Capture the cell that displays the provided text and extract its [X, Y] central coordinate. 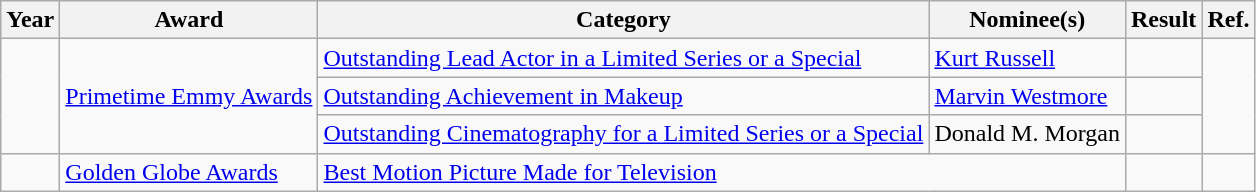
Outstanding Lead Actor in a Limited Series or a Special [624, 58]
Primetime Emmy Awards [189, 96]
Golden Globe Awards [189, 172]
Donald M. Morgan [1028, 134]
Year [30, 20]
Award [189, 20]
Result [1163, 20]
Ref. [1228, 20]
Category [624, 20]
Outstanding Achievement in Makeup [624, 96]
Kurt Russell [1028, 58]
Outstanding Cinematography for a Limited Series or a Special [624, 134]
Marvin Westmore [1028, 96]
Nominee(s) [1028, 20]
Best Motion Picture Made for Television [722, 172]
